Determine the [X, Y] coordinate at the center of the cell enclosing the given text.  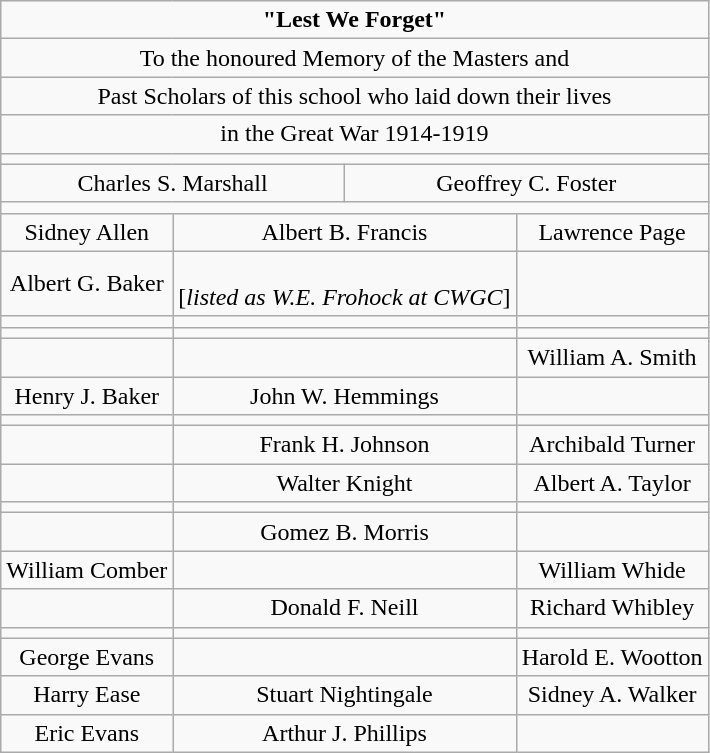
Walter Knight [344, 483]
Arthur J. Phillips [344, 733]
Donald F. Neill [344, 608]
[listed as W.E. Frohock at CWGC] [344, 284]
in the Great War 1914-1919 [354, 134]
Harold E. Wootton [612, 657]
Sidney A. Walker [612, 695]
Geoffrey C. Foster [526, 183]
Past Scholars of this school who laid down their lives [354, 96]
To the honoured Memory of the Masters and [354, 58]
Charles S. Marshall [173, 183]
Henry J. Baker [87, 395]
Sidney Allen [87, 232]
Harry Ease [87, 695]
John W. Hemmings [344, 395]
Albert G. Baker [87, 284]
Richard Whibley [612, 608]
Archibald Turner [612, 445]
Eric Evans [87, 733]
"Lest We Forget" [354, 20]
Albert A. Taylor [612, 483]
William Comber [87, 570]
George Evans [87, 657]
Stuart Nightingale [344, 695]
William A. Smith [612, 357]
Gomez B. Morris [344, 532]
Lawrence Page [612, 232]
William Whide [612, 570]
Albert B. Francis [344, 232]
Frank H. Johnson [344, 445]
